Locate the cell with the specified text and output its (x, y) center coordinate. 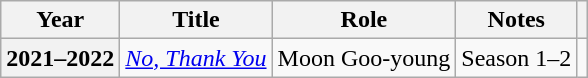
Season 1–2 (516, 58)
Role (364, 20)
Year (60, 20)
Title (196, 20)
Notes (516, 20)
2021–2022 (60, 58)
No, Thank You (196, 58)
Moon Goo-young (364, 58)
